Search for the cell housing the specified text and yield its (X, Y) center coordinate. 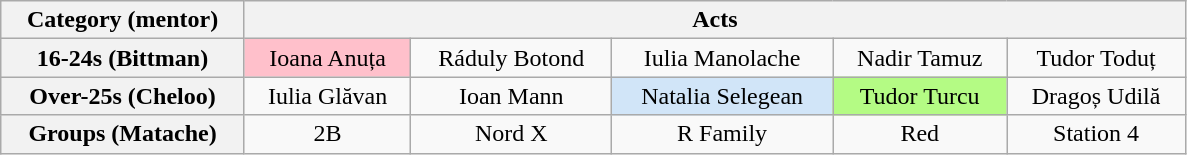
Category (mentor) (123, 20)
Acts (714, 20)
Ráduly Botond (512, 58)
Dragoș Udilă (1096, 96)
Ioana Anuța (328, 58)
Ioan Mann (512, 96)
Iulia Manolache (722, 58)
Tudor Turcu (920, 96)
Red (920, 134)
Nord X (512, 134)
Station 4 (1096, 134)
16-24s (Bittman) (123, 58)
Iulia Glăvan (328, 96)
Groups (Matache) (123, 134)
Tudor Toduț (1096, 58)
Nadir Tamuz (920, 58)
Natalia Selegean (722, 96)
R Family (722, 134)
Over-25s (Cheloo) (123, 96)
2B (328, 134)
